Find where the given text appears and provide that cell's center as (x, y) coordinate. 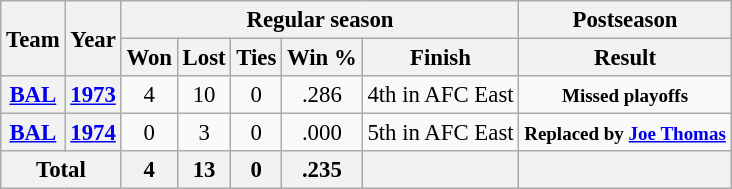
10 (204, 95)
3 (204, 133)
.000 (322, 133)
Ties (256, 58)
.286 (322, 95)
Won (149, 58)
Team (33, 38)
Year (93, 38)
1973 (93, 95)
1974 (93, 133)
Result (625, 58)
Postseason (625, 20)
Missed playoffs (625, 95)
Win % (322, 58)
Total (61, 170)
Replaced by Joe Thomas (625, 133)
13 (204, 170)
5th in AFC East (440, 133)
Lost (204, 58)
4th in AFC East (440, 95)
Finish (440, 58)
Regular season (320, 20)
.235 (322, 170)
